Capture the cell that displays the provided text and extract its (x, y) central coordinate. 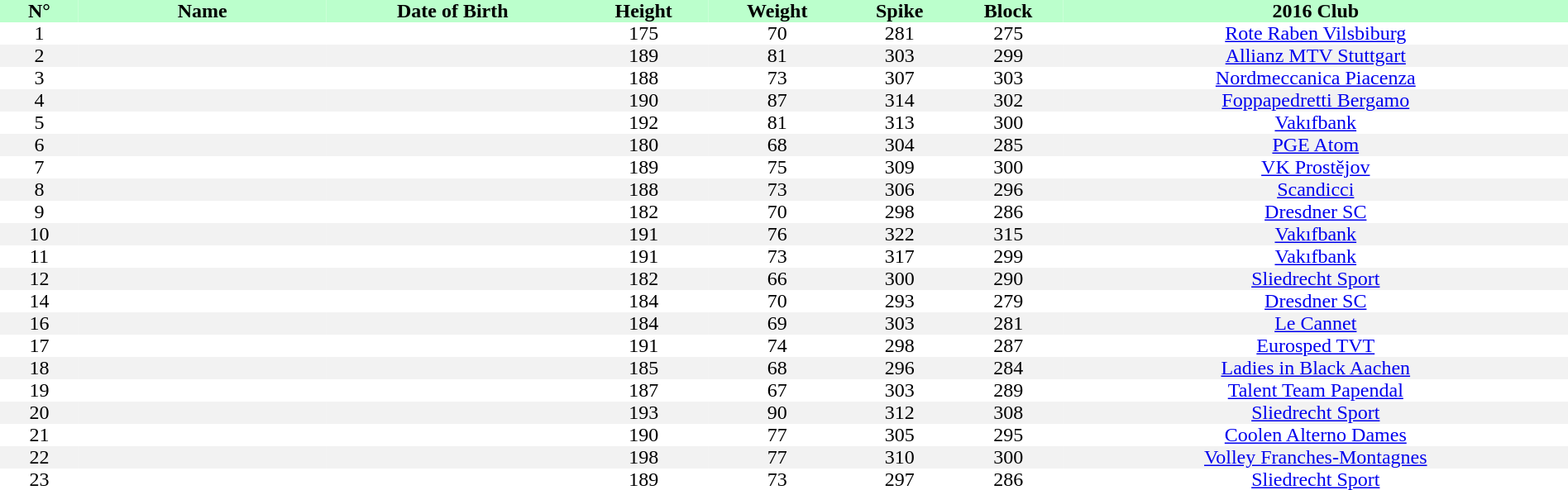
PGE Atom (1316, 145)
Ladies in Black Aachen (1316, 369)
317 (900, 256)
Coolen Alterno Dames (1316, 435)
308 (1009, 413)
Weight (777, 12)
66 (777, 279)
N° (40, 12)
VK Prostějov (1316, 167)
18 (40, 369)
Nordmeccanica Piacenza (1316, 78)
307 (900, 78)
10 (40, 235)
4 (40, 101)
290 (1009, 279)
293 (900, 301)
279 (1009, 301)
309 (900, 167)
12 (40, 279)
313 (900, 122)
Date of Birth (453, 12)
295 (1009, 435)
87 (777, 101)
67 (777, 390)
20 (40, 413)
185 (643, 369)
6 (40, 145)
Name (203, 12)
312 (900, 413)
1 (40, 33)
9 (40, 212)
7 (40, 167)
Volley Franches-Montagnes (1316, 458)
2 (40, 56)
Spike (900, 12)
304 (900, 145)
Rote Raben Vilsbiburg (1316, 33)
Scandicci (1316, 190)
289 (1009, 390)
306 (900, 190)
75 (777, 167)
Le Cannet (1316, 324)
Block (1009, 12)
286 (1009, 212)
Foppapedretti Bergamo (1316, 101)
275 (1009, 33)
14 (40, 301)
285 (1009, 145)
74 (777, 345)
Eurosped TVT (1316, 345)
322 (900, 235)
Allianz MTV Stuttgart (1316, 56)
19 (40, 390)
8 (40, 190)
5 (40, 122)
305 (900, 435)
193 (643, 413)
187 (643, 390)
17 (40, 345)
11 (40, 256)
302 (1009, 101)
198 (643, 458)
310 (900, 458)
16 (40, 324)
21 (40, 435)
76 (777, 235)
284 (1009, 369)
192 (643, 122)
314 (900, 101)
22 (40, 458)
2016 Club (1316, 12)
69 (777, 324)
90 (777, 413)
287 (1009, 345)
Height (643, 12)
175 (643, 33)
315 (1009, 235)
Talent Team Papendal (1316, 390)
180 (643, 145)
3 (40, 78)
